Determine the (x, y) coordinate at the center of the cell enclosing the given text.  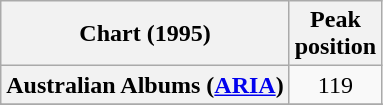
Peakposition (335, 34)
Chart (1995) (145, 34)
Australian Albums (ARIA) (145, 85)
119 (335, 85)
